Scan for the cell matching the given text and deliver its [X, Y] coordinate at center. 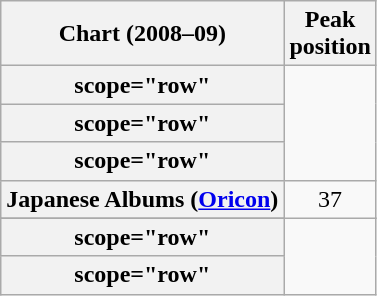
Chart (2008–09) [142, 34]
Peakposition [330, 34]
37 [330, 199]
Japanese Albums (Oricon) [142, 199]
